Return (X, Y) of the center of cell containing provided text 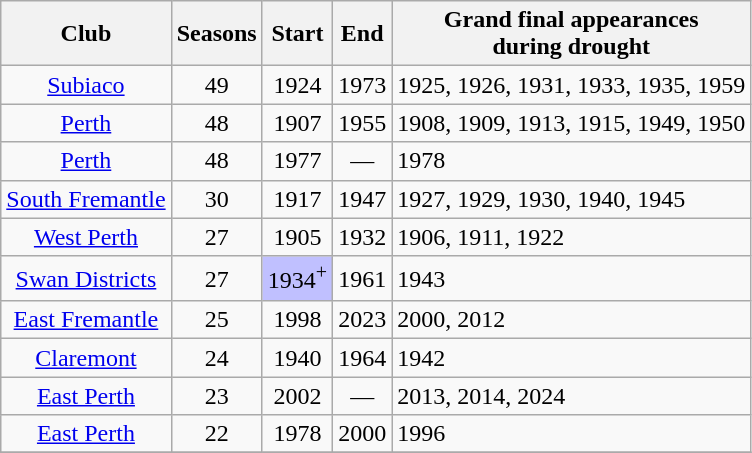
2023 (362, 320)
Claremont (86, 358)
30 (216, 199)
1943 (572, 278)
2013, 2014, 2024 (572, 396)
1942 (572, 358)
23 (216, 396)
1947 (362, 199)
End (362, 34)
1940 (297, 358)
22 (216, 434)
1908, 1909, 1913, 1915, 1949, 1950 (572, 123)
1906, 1911, 1922 (572, 237)
1907 (297, 123)
1925, 1926, 1931, 1933, 1935, 1959 (572, 85)
Seasons (216, 34)
1996 (572, 434)
1973 (362, 85)
2000 (362, 434)
1932 (362, 237)
25 (216, 320)
1977 (297, 161)
South Fremantle (86, 199)
1934+ (297, 278)
2002 (297, 396)
1961 (362, 278)
2000, 2012 (572, 320)
Subiaco (86, 85)
East Fremantle (86, 320)
24 (216, 358)
1964 (362, 358)
Swan Districts (86, 278)
1905 (297, 237)
1927, 1929, 1930, 1940, 1945 (572, 199)
Grand final appearancesduring drought (572, 34)
1924 (297, 85)
West Perth (86, 237)
Start (297, 34)
Club (86, 34)
49 (216, 85)
1955 (362, 123)
1917 (297, 199)
1998 (297, 320)
